Detect which cell encompasses the target text, then output its [x, y] center coordinate. 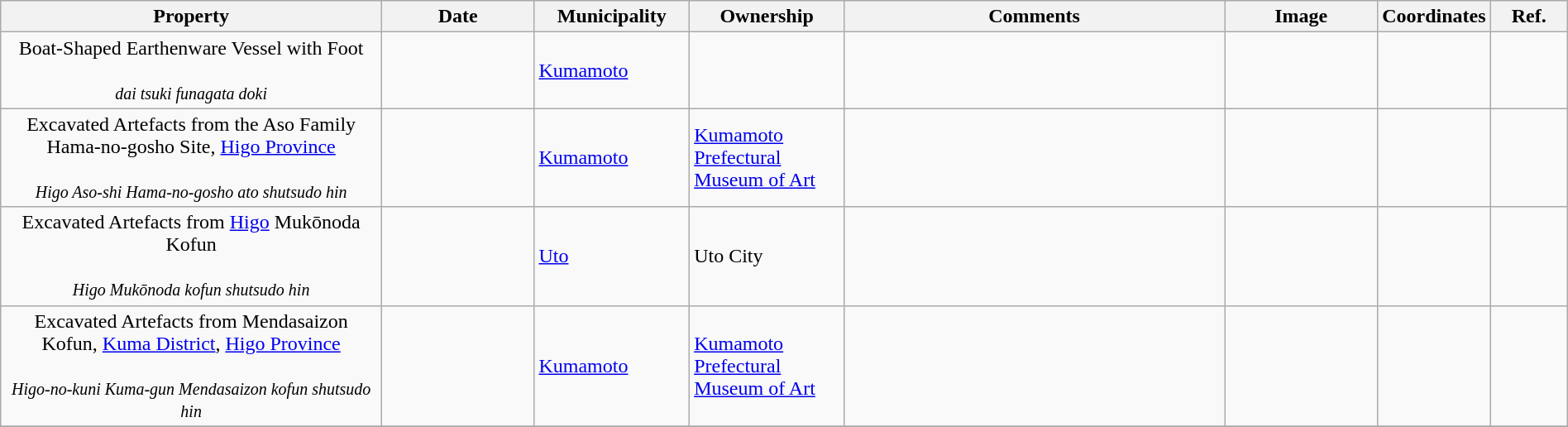
Excavated Artefacts from the Aso Family Hama-no-gosho Site, Higo ProvinceHigo Aso-shi Hama-no-gosho ato shutsudo hin [192, 157]
Excavated Artefacts from Mendasaizon Kofun, Kuma District, Higo ProvinceHigo-no-kuni Kuma-gun Mendasaizon kofun shutsudo hin [192, 366]
Image [1302, 17]
Ref. [1528, 17]
Boat-Shaped Earthenware Vessel with Footdai tsuki funagata doki [192, 70]
Excavated Artefacts from Higo Mukōnoda KofunHigo Mukōnoda kofun shutsudo hin [192, 257]
Ownership [767, 17]
Property [192, 17]
Date [458, 17]
Coordinates [1434, 17]
Uto [612, 257]
Municipality [612, 17]
Comments [1035, 17]
Uto City [767, 257]
